Find where the given text appears and provide that cell's center as (x, y) coordinate. 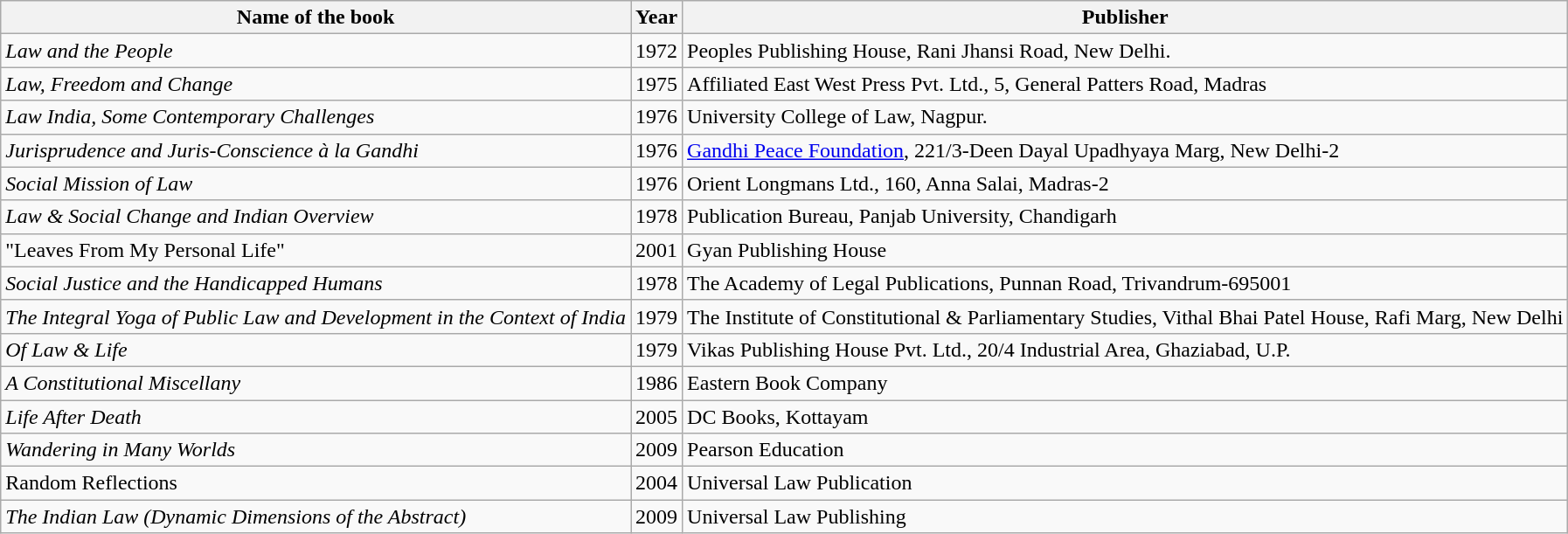
The Academy of Legal Publications, Punnan Road, Trivandrum-695001 (1126, 283)
1972 (657, 51)
The Integral Yoga of Public Law and Development in the Context of India (316, 316)
Publication Bureau, Panjab University, Chandigarh (1126, 217)
Life After Death (316, 417)
Social Mission of Law (316, 184)
University College of Law, Nagpur. (1126, 117)
2001 (657, 250)
The Indian Law (Dynamic Dimensions of the Abstract) (316, 517)
Universal Law Publishing (1126, 517)
Year (657, 17)
Pearson Education (1126, 450)
1986 (657, 383)
Gyan Publishing House (1126, 250)
Peoples Publishing House, Rani Jhansi Road, New Delhi. (1126, 51)
Law India, Some Contemporary Challenges (316, 117)
Publisher (1126, 17)
Random Reflections (316, 483)
Law and the People (316, 51)
Universal Law Publication (1126, 483)
Eastern Book Company (1126, 383)
"Leaves From My Personal Life" (316, 250)
Wandering in Many Worlds (316, 450)
Law, Freedom and Change (316, 84)
DC Books, Kottayam (1126, 417)
Orient Longmans Ltd., 160, Anna Salai, Madras-2 (1126, 184)
Affiliated East West Press Pvt. Ltd., 5, General Patters Road, Madras (1126, 84)
2004 (657, 483)
Law & Social Change and Indian Overview (316, 217)
2005 (657, 417)
Of Law & Life (316, 350)
Jurisprudence and Juris-Conscience à la Gandhi (316, 150)
Name of the book (316, 17)
A Constitutional Miscellany (316, 383)
Social Justice and the Handicapped Humans (316, 283)
Gandhi Peace Foundation, 221/3-Deen Dayal Upadhyaya Marg, New Delhi-2 (1126, 150)
1975 (657, 84)
Vikas Publishing House Pvt. Ltd., 20/4 Industrial Area, Ghaziabad, U.P. (1126, 350)
The Institute of Constitutional & Parliamentary Studies, Vithal Bhai Patel House, Rafi Marg, New Delhi (1126, 316)
